Detect which cell encompasses the target text, then output its [x, y] center coordinate. 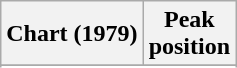
Chart (1979) [72, 34]
Peakposition [189, 34]
